Provide the [X, Y] coordinate of the cell's center where the given text is located.  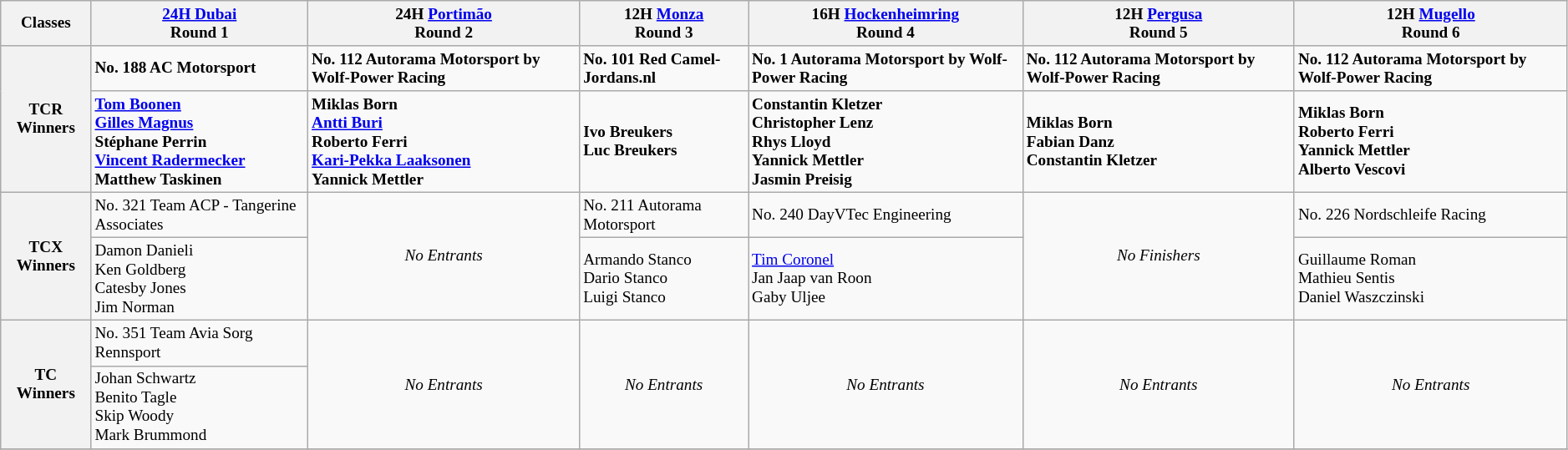
No. 226 Nordschleife Racing [1430, 215]
12H MonzaRound 3 [664, 23]
12H PergusaRound 5 [1158, 23]
TCX Winners [46, 255]
Miklas Born Antti Buri Roberto Ferri Kari-Pekka Laaksonen Yannick Mettler [444, 142]
No. 1 Autorama Motorsport by Wolf-Power Racing [885, 68]
Miklas Born Roberto Ferri Yannick Mettler Alberto Vescovi [1430, 142]
No. 188 AC Motorsport [200, 68]
Constantin Kletzer Christopher Lenz Rhys Lloyd Yannick Mettler Jasmin Preisig [885, 142]
Tim Coronel Jan Jaap van Roon Gaby Uljee [885, 279]
12H MugelloRound 6 [1430, 23]
Ivo Breukers Luc Breukers [664, 142]
Armando Stanco Dario Stanco Luigi Stanco [664, 279]
Damon Danieli Ken Goldberg Catesby Jones Jim Norman [200, 279]
No. 321 Team ACP - Tangerine Associates [200, 215]
No. 101 Red Camel-Jordans.nl [664, 68]
No Finishers [1158, 255]
Classes [46, 23]
Tom Boonen Gilles Magnus Stéphane Perrin Vincent Radermecker Matthew Taskinen [200, 142]
TCR Winners [46, 119]
Miklas Born Fabian Danz Constantin Kletzer [1158, 142]
No. 211 Autorama Motorsport [664, 215]
No. 240 DayVTec Engineering [885, 215]
Johan Schwartz Benito Tagle Skip Woody Mark Brummond [200, 407]
16H HockenheimringRound 4 [885, 23]
TC Winners [46, 384]
24H DubaiRound 1 [200, 23]
Guillaume Roman Mathieu Sentis Daniel Waszczinski [1430, 279]
No. 351 Team Avia Sorg Rennsport [200, 343]
24H PortimãoRound 2 [444, 23]
